Extract the (X, Y) coordinate from the center of the cell holding the provided text.  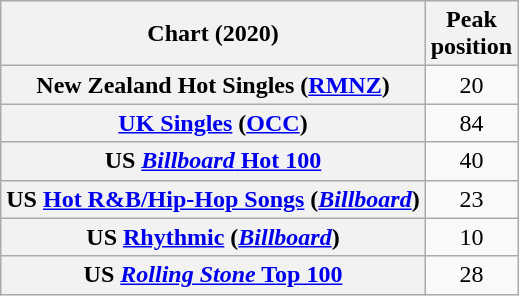
40 (471, 161)
US Rolling Stone Top 100 (213, 275)
New Zealand Hot Singles (RMNZ) (213, 85)
20 (471, 85)
US Rhythmic (Billboard) (213, 237)
84 (471, 123)
UK Singles (OCC) (213, 123)
US Hot R&B/Hip-Hop Songs (Billboard) (213, 199)
US Billboard Hot 100 (213, 161)
10 (471, 237)
28 (471, 275)
Chart (2020) (213, 34)
23 (471, 199)
Peakposition (471, 34)
